Locate the cell with the specified text and output its (x, y) center coordinate. 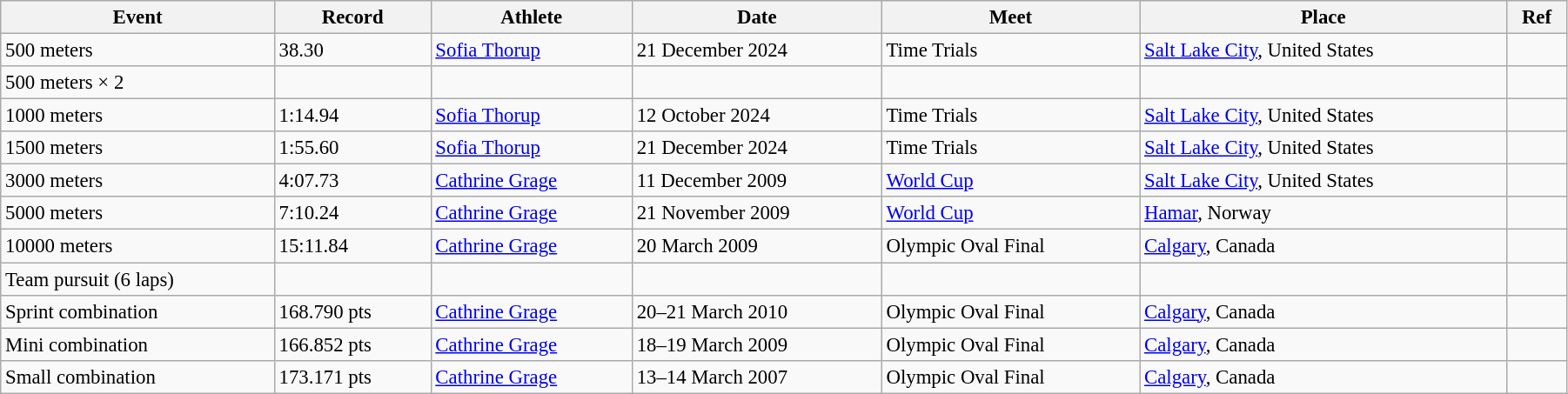
Ref (1537, 17)
1000 meters (137, 116)
20 March 2009 (757, 246)
Mini combination (137, 344)
4:07.73 (352, 181)
38.30 (352, 50)
166.852 pts (352, 344)
1:55.60 (352, 148)
12 October 2024 (757, 116)
7:10.24 (352, 213)
18–19 March 2009 (757, 344)
Small combination (137, 377)
13–14 March 2007 (757, 377)
500 meters (137, 50)
21 November 2009 (757, 213)
168.790 pts (352, 311)
Hamar, Norway (1323, 213)
Place (1323, 17)
15:11.84 (352, 246)
Team pursuit (6 laps) (137, 279)
500 meters × 2 (137, 83)
1:14.94 (352, 116)
Athlete (531, 17)
10000 meters (137, 246)
11 December 2009 (757, 181)
3000 meters (137, 181)
173.171 pts (352, 377)
Date (757, 17)
20–21 March 2010 (757, 311)
1500 meters (137, 148)
Sprint combination (137, 311)
5000 meters (137, 213)
Event (137, 17)
Record (352, 17)
Meet (1011, 17)
